Search for the cell housing the specified text and yield its [x, y] center coordinate. 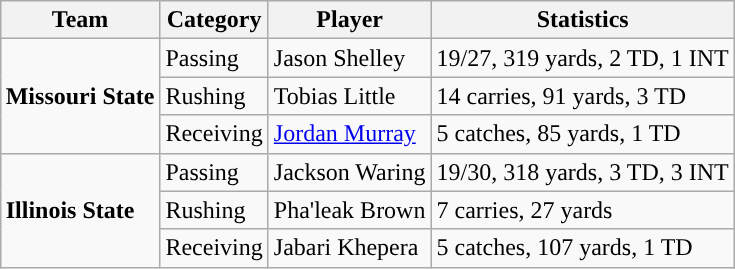
Category [214, 20]
19/30, 318 yards, 3 TD, 3 INT [582, 172]
Tobias Little [350, 96]
14 carries, 91 yards, 3 TD [582, 96]
Jackson Waring [350, 172]
5 catches, 107 yards, 1 TD [582, 248]
5 catches, 85 yards, 1 TD [582, 134]
Jordan Murray [350, 134]
Missouri State [80, 96]
Jason Shelley [350, 58]
Illinois State [80, 210]
Statistics [582, 20]
Player [350, 20]
Team [80, 20]
Jabari Khepera [350, 248]
7 carries, 27 yards [582, 210]
Pha'leak Brown [350, 210]
19/27, 319 yards, 2 TD, 1 INT [582, 58]
